Locate the cell with the specified text and output its [X, Y] center coordinate. 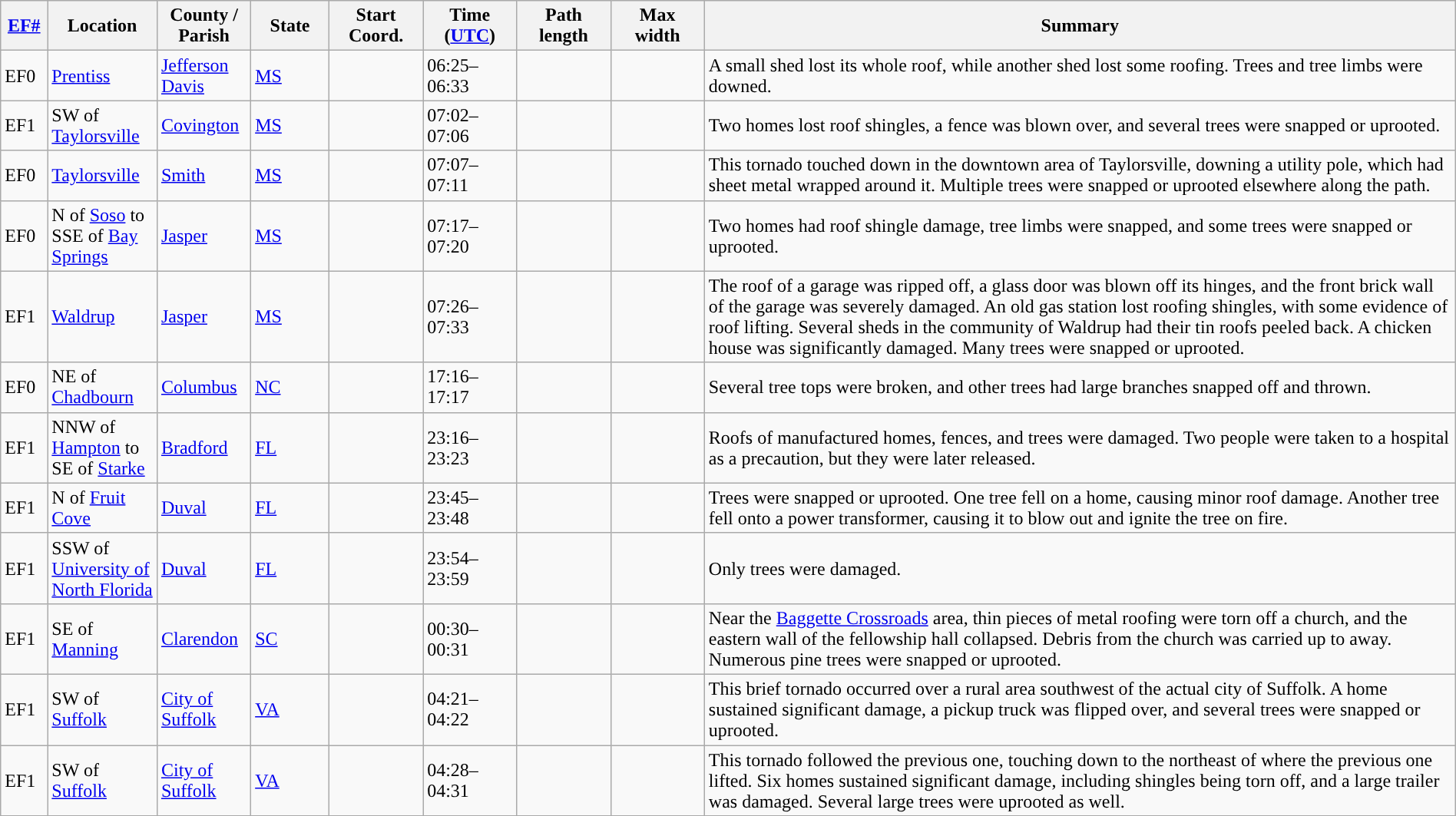
Two homes lost roof shingles, a fence was blown over, and several trees were snapped or uprooted. [1080, 126]
04:28–04:31 [470, 780]
Path length [564, 26]
23:16–23:23 [470, 448]
NC [290, 387]
Jefferson Davis [204, 75]
Columbus [204, 387]
SE of Manning [103, 639]
Bradford [204, 448]
Start Coord. [376, 26]
SW of Taylorsville [103, 126]
N of Soso to SSE of Bay Springs [103, 236]
Only trees were damaged. [1080, 568]
Waldrup [103, 316]
00:30–00:31 [470, 639]
06:25–06:33 [470, 75]
State [290, 26]
EF# [25, 26]
Roofs of manufactured homes, fences, and trees were damaged. Two people were taken to a hospital as a precaution, but they were later released. [1080, 448]
Location [103, 26]
Summary [1080, 26]
Time (UTC) [470, 26]
17:16–17:17 [470, 387]
Covington [204, 126]
Smith [204, 175]
07:02–07:06 [470, 126]
23:54–23:59 [470, 568]
Several tree tops were broken, and other trees had large branches snapped off and thrown. [1080, 387]
Two homes had roof shingle damage, tree limbs were snapped, and some trees were snapped or uprooted. [1080, 236]
07:07–07:11 [470, 175]
Max width [657, 26]
NE of Chadbourn [103, 387]
07:17–07:20 [470, 236]
SSW of University of North Florida [103, 568]
SC [290, 639]
NNW of Hampton to SE of Starke [103, 448]
Clarendon [204, 639]
A small shed lost its whole roof, while another shed lost some roofing. Trees and tree limbs were downed. [1080, 75]
N of Fruit Cove [103, 508]
Taylorsville [103, 175]
County / Parish [204, 26]
23:45–23:48 [470, 508]
Prentiss [103, 75]
07:26–07:33 [470, 316]
04:21–04:22 [470, 709]
